Return (x, y) of the center of cell containing provided text 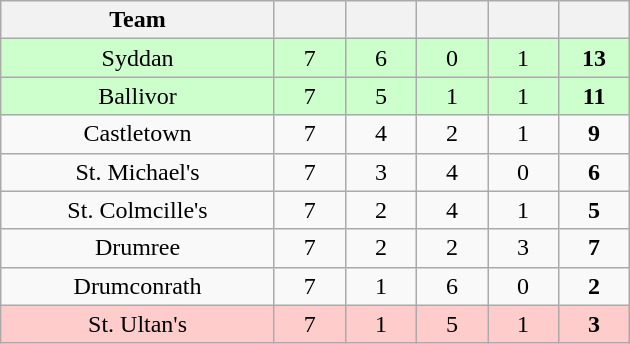
St. Michael's (138, 172)
Team (138, 20)
9 (594, 134)
Castletown (138, 134)
St. Ultan's (138, 324)
13 (594, 58)
St. Colmcille's (138, 210)
11 (594, 96)
Ballivor (138, 96)
Drumree (138, 248)
Drumconrath (138, 286)
Syddan (138, 58)
